Extract the [X, Y] coordinate from the center of the cell holding the provided text.  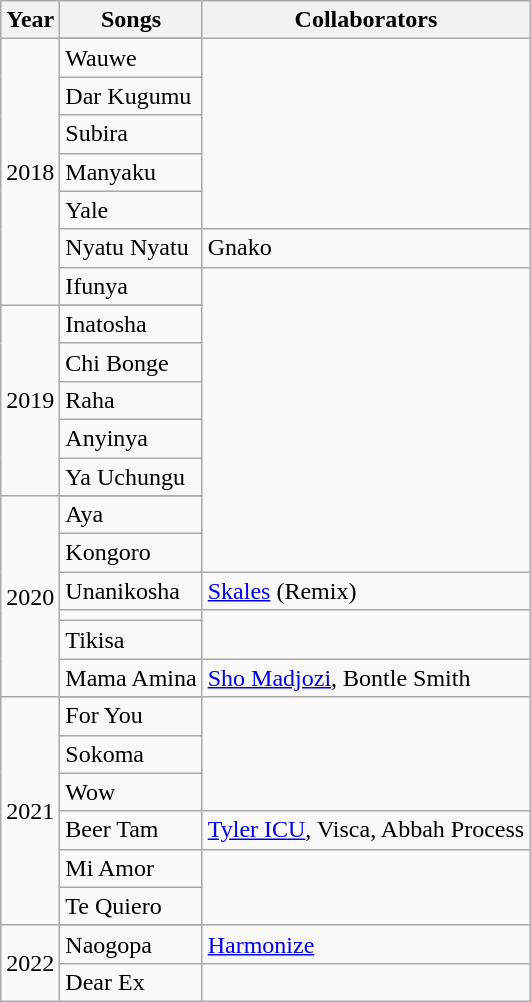
2022 [30, 963]
Skales (Remix) [366, 591]
Dear Ex [131, 982]
Sokoma [131, 754]
Inatosha [131, 324]
Te Quiero [131, 906]
2018 [30, 172]
Wauwe [131, 58]
Raha [131, 400]
Dar Kugumu [131, 96]
Chi Bonge [131, 362]
Beer Tam [131, 830]
Naogopa [131, 944]
Tyler ICU, Visca, Abbah Process [366, 830]
Unanikosha [131, 591]
Mi Amor [131, 868]
Wow [131, 792]
Mama Amina [131, 678]
Ya Uchungu [131, 477]
Subira [131, 134]
Yale [131, 210]
Year [30, 20]
For You [131, 716]
Nyatu Nyatu [131, 248]
Harmonize [366, 944]
Aya [131, 515]
Kongoro [131, 553]
Sho Madjozi, Bontle Smith [366, 678]
Songs [131, 20]
Collaborators [366, 20]
Anyinya [131, 438]
2021 [30, 811]
2020 [30, 596]
2019 [30, 400]
Manyaku [131, 172]
Tikisa [131, 640]
Gnako [366, 248]
Ifunya [131, 286]
